Extract the (x, y) coordinate from the center of the cell holding the provided text.  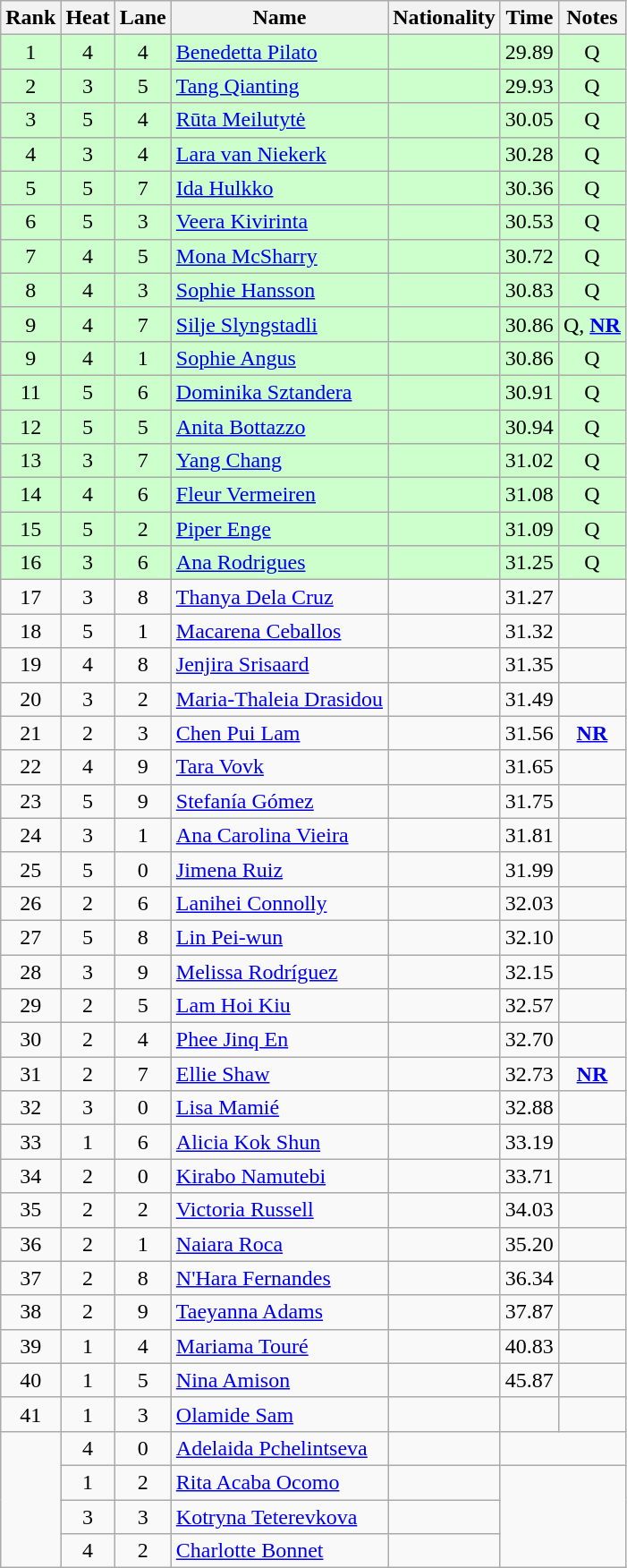
32 (30, 1108)
29 (30, 1006)
Anita Bottazzo (279, 427)
Victoria Russell (279, 1210)
21 (30, 733)
31.81 (530, 835)
26 (30, 903)
16 (30, 563)
Heat (88, 18)
Time (530, 18)
Jimena Ruiz (279, 869)
Chen Pui Lam (279, 733)
33 (30, 1142)
Jenjira Srisaard (279, 665)
Naiara Roca (279, 1244)
30 (30, 1040)
35 (30, 1210)
Lara van Niekerk (279, 154)
Mariama Touré (279, 1346)
32.88 (530, 1108)
24 (30, 835)
27 (30, 937)
Fleur Vermeiren (279, 495)
31.32 (530, 631)
Adelaida Pchelintseva (279, 1448)
Notes (592, 18)
29.89 (530, 52)
Name (279, 18)
45.87 (530, 1380)
30.72 (530, 256)
Silje Slyngstadli (279, 324)
33.71 (530, 1176)
Benedetta Pilato (279, 52)
Ida Hulkko (279, 188)
Tara Vovk (279, 767)
Lisa Mamié (279, 1108)
34 (30, 1176)
32.73 (530, 1074)
31.35 (530, 665)
N'Hara Fernandes (279, 1278)
31.75 (530, 801)
32.15 (530, 971)
Melissa Rodríguez (279, 971)
30.94 (530, 427)
17 (30, 597)
Taeyanna Adams (279, 1312)
30.36 (530, 188)
Nina Amison (279, 1380)
Rūta Meilutytė (279, 120)
32.70 (530, 1040)
31.08 (530, 495)
Sophie Angus (279, 358)
Veera Kivirinta (279, 222)
Alicia Kok Shun (279, 1142)
14 (30, 495)
Olamide Sam (279, 1414)
18 (30, 631)
Lin Pei-wun (279, 937)
Tang Qianting (279, 86)
31.27 (530, 597)
Charlotte Bonnet (279, 1551)
30.28 (530, 154)
31.02 (530, 461)
31.65 (530, 767)
31.49 (530, 699)
33.19 (530, 1142)
Yang Chang (279, 461)
31.56 (530, 733)
30.53 (530, 222)
Thanya Dela Cruz (279, 597)
Piper Enge (279, 529)
15 (30, 529)
22 (30, 767)
Stefanía Gómez (279, 801)
13 (30, 461)
34.03 (530, 1210)
Sophie Hansson (279, 290)
Kotryna Teterevkova (279, 1517)
Mona McSharry (279, 256)
40 (30, 1380)
25 (30, 869)
29.93 (530, 86)
37.87 (530, 1312)
32.10 (530, 937)
Kirabo Namutebi (279, 1176)
Ana Carolina Vieira (279, 835)
19 (30, 665)
31 (30, 1074)
Ana Rodrigues (279, 563)
20 (30, 699)
Ellie Shaw (279, 1074)
11 (30, 392)
30.91 (530, 392)
Lam Hoi Kiu (279, 1006)
12 (30, 427)
28 (30, 971)
Q, NR (592, 324)
Lane (143, 18)
39 (30, 1346)
Macarena Ceballos (279, 631)
30.83 (530, 290)
41 (30, 1414)
31.99 (530, 869)
Rank (30, 18)
Dominika Sztandera (279, 392)
38 (30, 1312)
Phee Jinq En (279, 1040)
Maria-Thaleia Drasidou (279, 699)
37 (30, 1278)
31.25 (530, 563)
Rita Acaba Ocomo (279, 1482)
35.20 (530, 1244)
31.09 (530, 529)
40.83 (530, 1346)
Lanihei Connolly (279, 903)
Nationality (445, 18)
36 (30, 1244)
30.05 (530, 120)
32.03 (530, 903)
32.57 (530, 1006)
23 (30, 801)
36.34 (530, 1278)
